Identify which cell holds the provided text, then report its (X, Y) central coordinate. 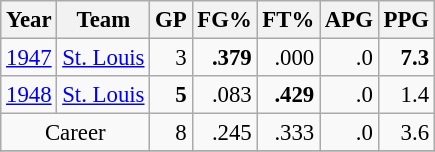
1.4 (406, 95)
3 (171, 58)
.000 (288, 58)
3.6 (406, 133)
.083 (224, 95)
8 (171, 133)
1947 (29, 58)
.429 (288, 95)
Career (76, 133)
.333 (288, 133)
.379 (224, 58)
FT% (288, 20)
5 (171, 95)
PPG (406, 20)
Year (29, 20)
GP (171, 20)
1948 (29, 95)
APG (350, 20)
FG% (224, 20)
.245 (224, 133)
Team (104, 20)
7.3 (406, 58)
